Search for the cell housing the specified text and yield its [X, Y] center coordinate. 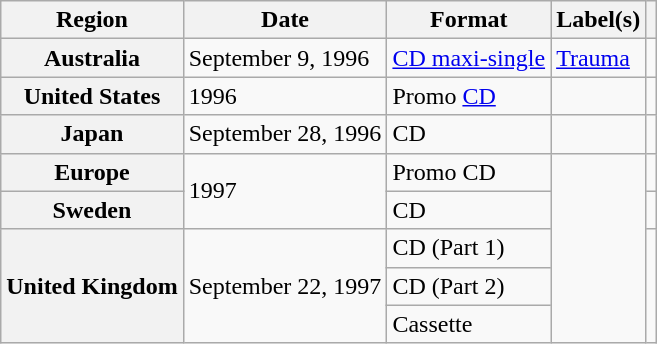
CD maxi-single [469, 58]
Japan [92, 134]
United States [92, 96]
Europe [92, 172]
Format [469, 20]
CD (Part 2) [469, 286]
1996 [285, 96]
Region [92, 20]
CD (Part 1) [469, 248]
Label(s) [598, 20]
Trauma [598, 58]
United Kingdom [92, 286]
September 22, 1997 [285, 286]
Australia [92, 58]
Date [285, 20]
September 28, 1996 [285, 134]
Cassette [469, 324]
1997 [285, 191]
September 9, 1996 [285, 58]
Sweden [92, 210]
